Search for the cell housing the specified text and yield its (X, Y) center coordinate. 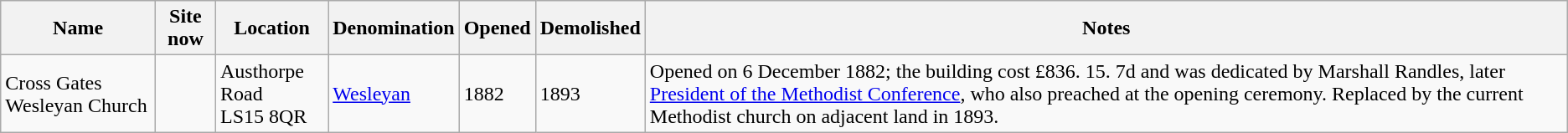
Cross Gates Wesleyan Church (79, 94)
1882 (498, 94)
Austhorpe RoadLS15 8QR (271, 94)
Wesleyan (394, 94)
Demolished (590, 28)
1893 (590, 94)
Denomination (394, 28)
Notes (1106, 28)
Location (271, 28)
Site now (185, 28)
Name (79, 28)
Opened (498, 28)
